Determine the [X, Y] coordinate at the center of the cell enclosing the given text.  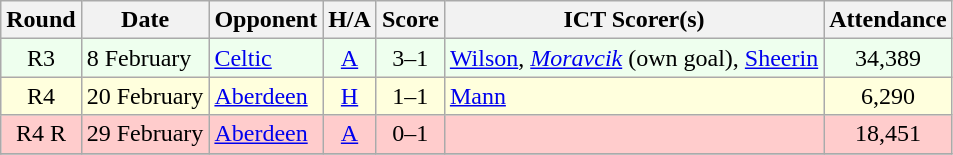
6,290 [888, 96]
Mann [634, 96]
H [350, 96]
Score [410, 20]
R3 [41, 58]
20 February [145, 96]
Opponent [266, 20]
Celtic [266, 58]
8 February [145, 58]
1–1 [410, 96]
29 February [145, 134]
3–1 [410, 58]
34,389 [888, 58]
R4 R [41, 134]
ICT Scorer(s) [634, 20]
Round [41, 20]
Attendance [888, 20]
18,451 [888, 134]
H/A [350, 20]
Wilson, Moravcik (own goal), Sheerin [634, 58]
0–1 [410, 134]
R4 [41, 96]
Date [145, 20]
